Find where the given text appears and provide that cell's center as (x, y) coordinate. 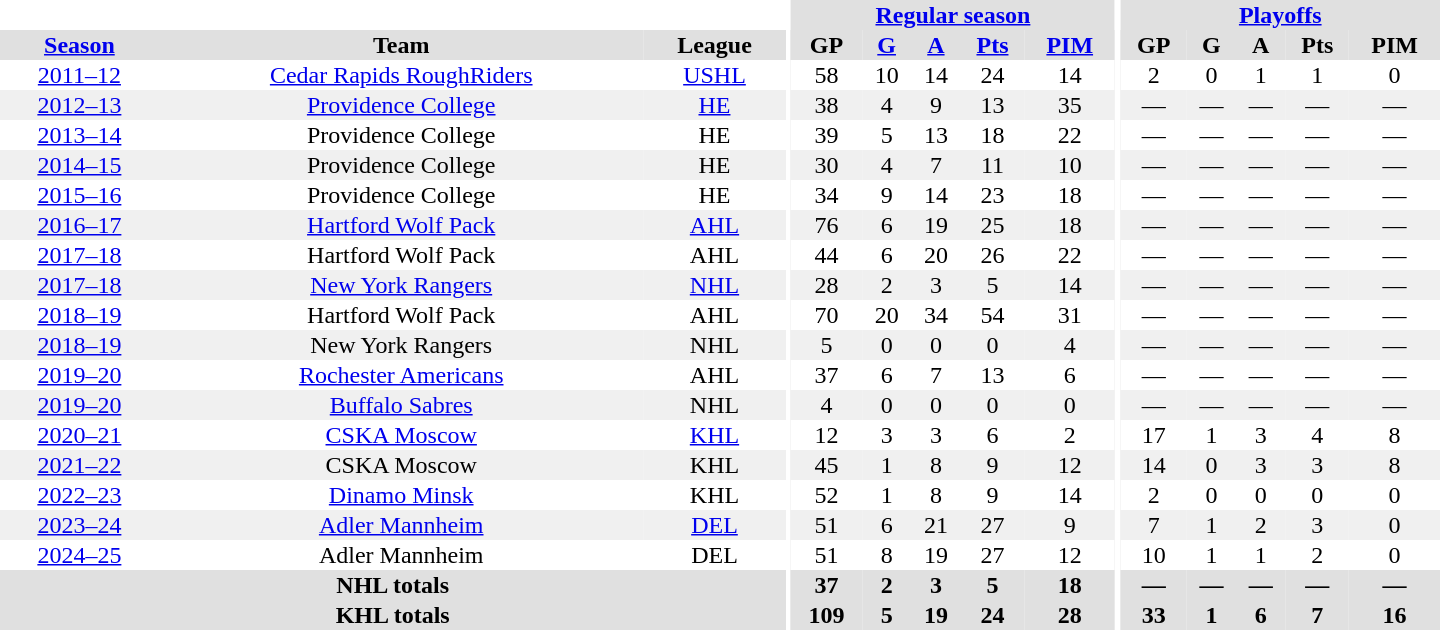
Cedar Rapids RoughRiders (402, 75)
Regular season (953, 15)
2014–15 (80, 165)
11 (993, 165)
76 (826, 225)
2015–16 (80, 195)
26 (993, 255)
League (715, 45)
45 (826, 465)
2021–22 (80, 465)
NHL totals (392, 585)
38 (826, 105)
USHL (715, 75)
2016–17 (80, 225)
23 (993, 195)
44 (826, 255)
25 (993, 225)
2013–14 (80, 135)
52 (826, 495)
2024–25 (80, 555)
16 (1394, 615)
KHL totals (392, 615)
33 (1153, 615)
17 (1153, 435)
109 (826, 615)
2023–24 (80, 525)
Dinamo Minsk (402, 495)
21 (936, 525)
30 (826, 165)
2012–13 (80, 105)
31 (1070, 315)
Team (402, 45)
2011–12 (80, 75)
70 (826, 315)
54 (993, 315)
58 (826, 75)
Rochester Americans (402, 375)
Buffalo Sabres (402, 405)
39 (826, 135)
2020–21 (80, 435)
35 (1070, 105)
Playoffs (1280, 15)
2022–23 (80, 495)
Season (80, 45)
